Capture the cell that displays the provided text and extract its [X, Y] central coordinate. 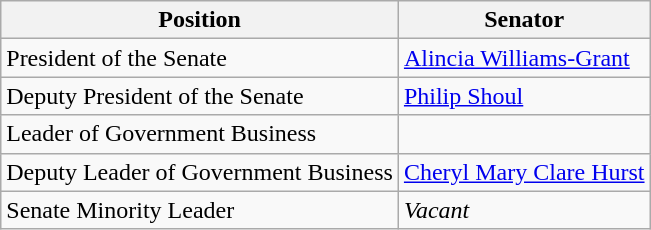
Senate Minority Leader [200, 210]
Leader of Government Business [200, 134]
Position [200, 20]
Deputy Leader of Government Business [200, 172]
Cheryl Mary Clare Hurst [524, 172]
President of the Senate [200, 58]
Alincia Williams-Grant [524, 58]
Deputy President of the Senate [200, 96]
Vacant [524, 210]
Senator [524, 20]
Philip Shoul [524, 96]
